Locate the cell with the specified text and output its [X, Y] center coordinate. 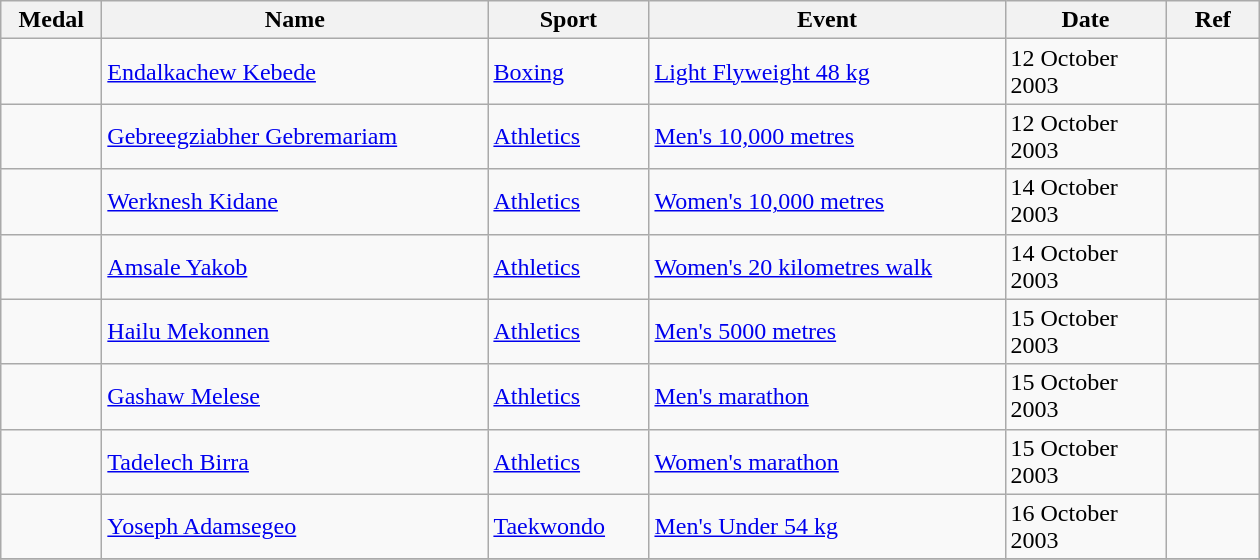
Women's marathon [827, 462]
Women's 20 kilometres walk [827, 266]
16 October 2003 [1086, 526]
Gashaw Melese [295, 396]
Men's 5000 metres [827, 332]
Event [827, 20]
Hailu Mekonnen [295, 332]
Yoseph Adamsegeo [295, 526]
Date [1086, 20]
Amsale Yakob [295, 266]
Taekwondo [568, 526]
Sport [568, 20]
Tadelech Birra [295, 462]
Men's 10,000 metres [827, 136]
Men's Under 54 kg [827, 526]
Women's 10,000 metres [827, 202]
Werknesh Kidane [295, 202]
Name [295, 20]
Endalkachew Kebede [295, 72]
Ref [1213, 20]
Boxing [568, 72]
Light Flyweight 48 kg [827, 72]
Medal [52, 20]
Men's marathon [827, 396]
Gebreegziabher Gebremariam [295, 136]
